Identify which cell holds the provided text, then report its (x, y) central coordinate. 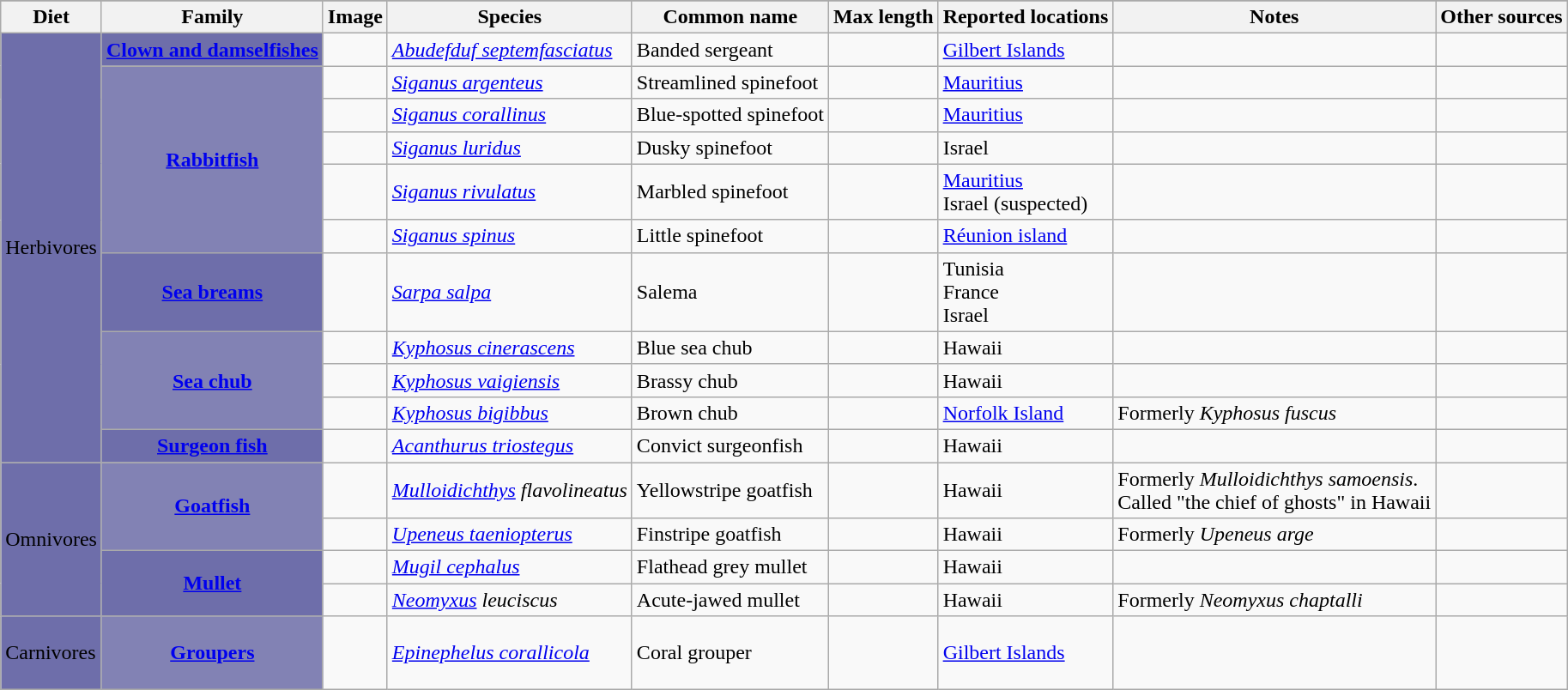
Israel (1026, 148)
Siganus corallinus (510, 115)
Mugil cephalus (510, 567)
Abudefduf septemfasciatus (510, 50)
Common name (730, 17)
Coral grouper (730, 653)
Species (510, 17)
Notes (1274, 17)
Mullet (212, 584)
Dusky spinefoot (730, 148)
Yellowstripe goatfish (730, 489)
Clown and damselfishes (212, 50)
Carnivores (51, 653)
Goatfish (212, 506)
Formerly Mulloidichthys samoensis.Called "the chief of ghosts" in Hawaii (1274, 489)
Siganus rivulatus (510, 192)
Mulloidichthys flavolineatus (510, 489)
Herbivores (51, 248)
Siganus argenteus (510, 82)
Formerly Neomyxus chaptalli (1274, 600)
Image (355, 17)
Rabbitfish (212, 160)
Formerly Kyphosus fuscus (1274, 413)
Acute-jawed mullet (730, 600)
Blue-spotted spinefoot (730, 115)
Reported locations (1026, 17)
Epinephelus corallicola (510, 653)
Streamlined spinefoot (730, 82)
TunisiaFranceIsrael (1026, 292)
Brassy chub (730, 380)
Max length (883, 17)
Finstripe goatfish (730, 535)
Formerly Upeneus arge (1274, 535)
Surgeon fish (212, 445)
Mauritius Israel (suspected) (1026, 192)
Acanthurus triostegus (510, 445)
Siganus spinus (510, 236)
Sea chub (212, 380)
Kyphosus vaigiensis (510, 380)
Kyphosus cinerascens (510, 348)
Sarpa salpa (510, 292)
Réunion island (1026, 236)
Other sources (1502, 17)
Siganus luridus (510, 148)
Convict surgeonfish (730, 445)
Family (212, 17)
Norfolk Island (1026, 413)
Banded sergeant (730, 50)
Groupers (212, 653)
Kyphosus bigibbus (510, 413)
Little spinefoot (730, 236)
Sea breams (212, 292)
Marbled spinefoot (730, 192)
Omnivores (51, 539)
Salema (730, 292)
Diet (51, 17)
Neomyxus leuciscus (510, 600)
Blue sea chub (730, 348)
Brown chub (730, 413)
Upeneus taeniopterus (510, 535)
Flathead grey mullet (730, 567)
